Search for the cell housing the specified text and yield its [x, y] center coordinate. 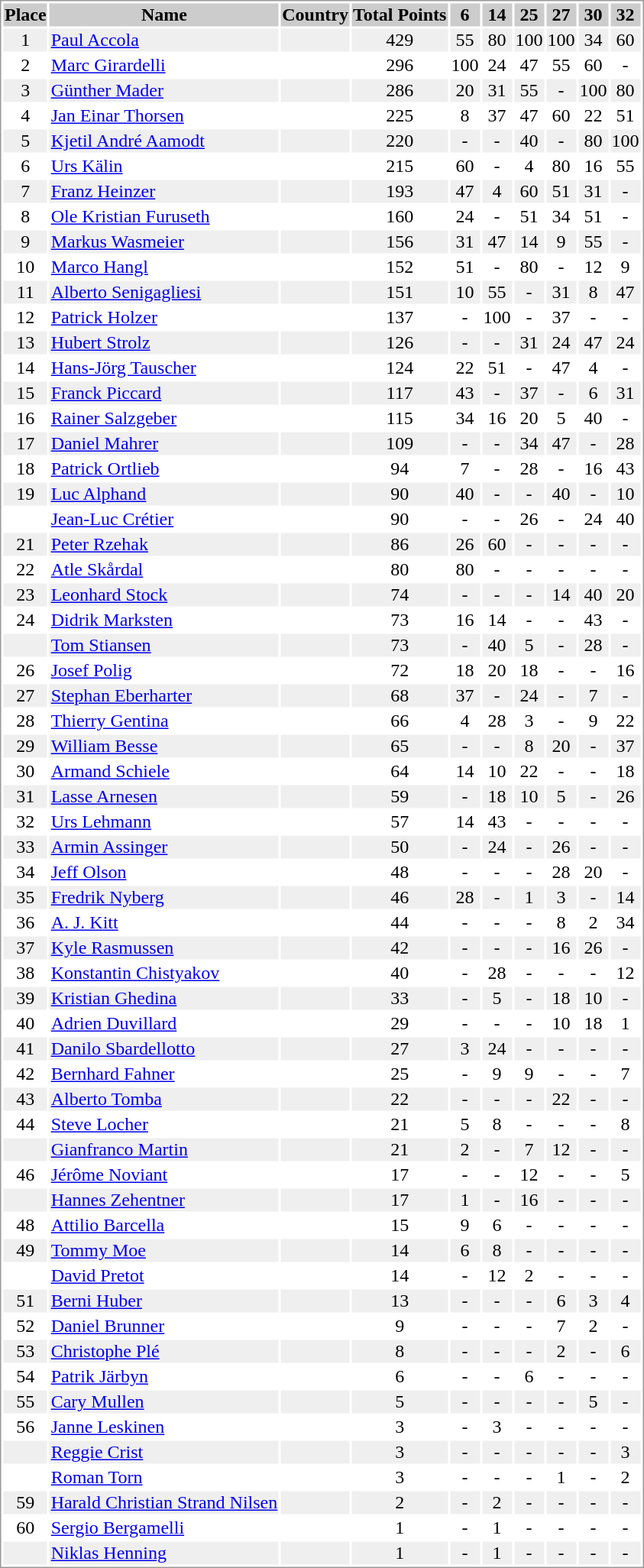
35 [25, 898]
68 [399, 696]
Leonhard Stock [164, 595]
11 [25, 293]
Marc Girardelli [164, 65]
David Pretot [164, 1275]
Attilio Barcella [164, 1225]
Urs Lehmann [164, 821]
Kyle Rasmussen [164, 948]
Urs Kälin [164, 166]
Jeff Olson [164, 872]
Franck Piccard [164, 394]
94 [399, 468]
109 [399, 444]
286 [399, 91]
Daniel Brunner [164, 1326]
52 [25, 1326]
65 [399, 747]
Atle Skårdal [164, 569]
Günther Mader [164, 91]
Reggie Crist [164, 1453]
Luc Alphand [164, 494]
41 [25, 1049]
23 [25, 595]
53 [25, 1352]
Kjetil André Aamodt [164, 141]
Tommy Moe [164, 1251]
Jérôme Noviant [164, 1174]
115 [399, 418]
38 [25, 973]
Danilo Sbardellotto [164, 1049]
64 [399, 771]
Peter Rzehak [164, 545]
Hubert Strolz [164, 343]
215 [399, 166]
124 [399, 368]
Patrick Ortlieb [164, 468]
137 [399, 317]
36 [25, 922]
Sergio Bergamelli [164, 1528]
Kristian Ghedina [164, 999]
152 [399, 267]
54 [25, 1376]
Christophe Plé [164, 1352]
William Besse [164, 747]
156 [399, 242]
Jan Einar Thorsen [164, 115]
Total Points [399, 15]
126 [399, 343]
Franz Heinzer [164, 192]
Stephan Eberharter [164, 696]
Jean-Luc Crétier [164, 519]
Marco Hangl [164, 267]
74 [399, 595]
Hannes Zehentner [164, 1200]
Cary Mullen [164, 1402]
Daniel Mahrer [164, 444]
Harald Christian Strand Nilsen [164, 1503]
Armin Assinger [164, 847]
Konstantin Chistyakov [164, 973]
Ole Kristian Furuseth [164, 216]
86 [399, 545]
Armand Schiele [164, 771]
66 [399, 721]
Steve Locher [164, 1124]
Janne Leskinen [164, 1427]
Adrien Duvillard [164, 1023]
Thierry Gentina [164, 721]
160 [399, 216]
Lasse Arnesen [164, 797]
Country [316, 15]
Name [164, 15]
Niklas Henning [164, 1553]
Berni Huber [164, 1301]
50 [399, 847]
Alberto Senigagliesi [164, 293]
193 [399, 192]
Place [25, 15]
Fredrik Nyberg [164, 898]
Gianfranco Martin [164, 1150]
220 [399, 141]
Josef Polig [164, 670]
Tom Stiansen [164, 646]
72 [399, 670]
429 [399, 40]
Bernhard Fahner [164, 1074]
Rainer Salzgeber [164, 418]
151 [399, 293]
39 [25, 999]
296 [399, 65]
225 [399, 115]
Patrik Järbyn [164, 1376]
19 [25, 494]
117 [399, 394]
A. J. Kitt [164, 922]
Didrik Marksten [164, 620]
Hans-Jörg Tauscher [164, 368]
Markus Wasmeier [164, 242]
57 [399, 821]
Paul Accola [164, 40]
56 [25, 1427]
Patrick Holzer [164, 317]
Roman Torn [164, 1477]
Alberto Tomba [164, 1100]
49 [25, 1251]
